Determine the (x, y) coordinate at the center of the cell enclosing the given text.  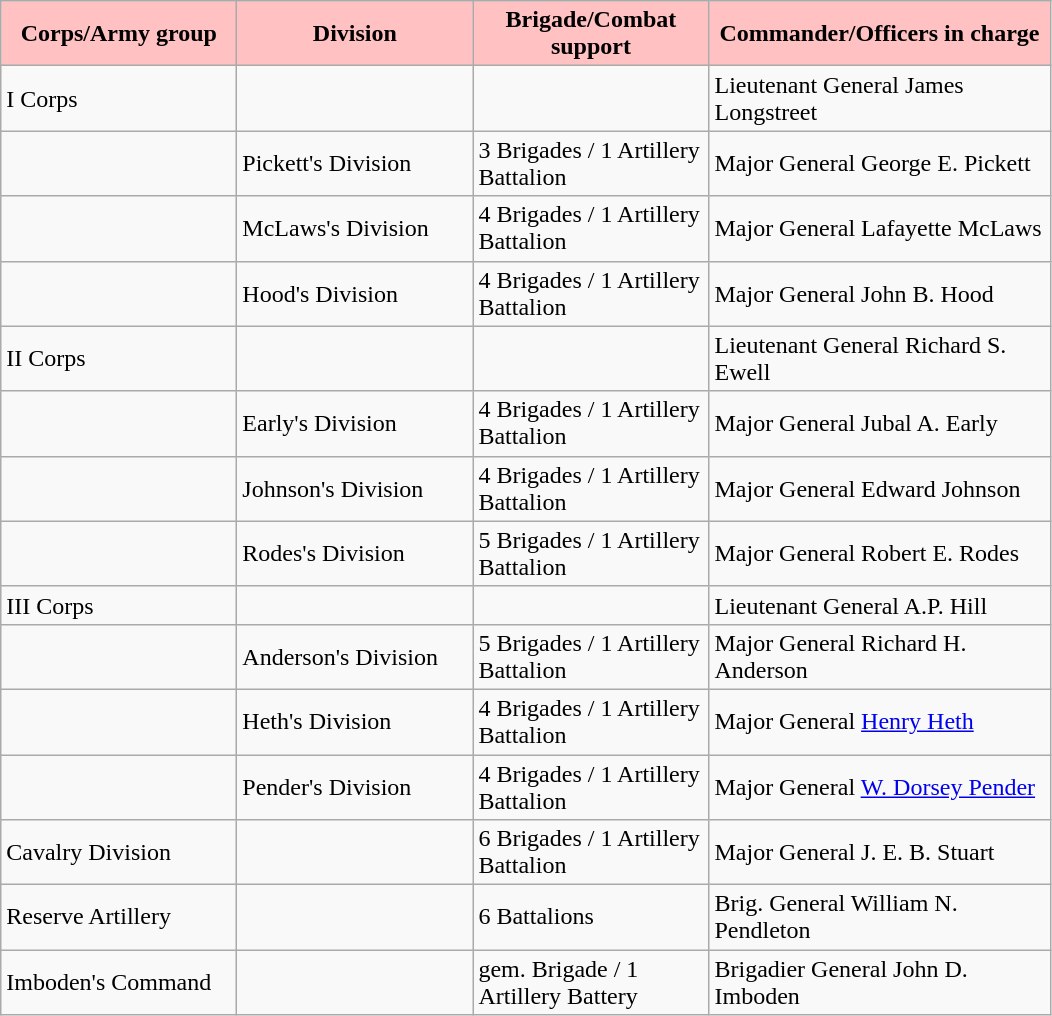
Reserve Artillery (119, 918)
Major General Robert E. Rodes (880, 554)
Early's Division (355, 424)
Brigade/Combat support (591, 34)
I Corps (119, 98)
II Corps (119, 358)
Major General Henry Heth (880, 722)
Cavalry Division (119, 852)
Brig. General William N. Pendleton (880, 918)
6 Brigades / 1 Artillery Battalion (591, 852)
Brigadier General John D. Imboden (880, 982)
Corps/Army group (119, 34)
Major General Richard H. Anderson (880, 656)
Imboden's Command (119, 982)
McLaws's Division (355, 228)
III Corps (119, 605)
gem. Brigade / 1 Artillery Battery (591, 982)
Major General Edward Johnson (880, 488)
3 Brigades / 1 Artillery Battalion (591, 164)
Lieutenant General Richard S. Ewell (880, 358)
Major General Jubal A. Early (880, 424)
Pender's Division (355, 786)
Major General Lafayette McLaws (880, 228)
6 Battalions (591, 918)
Division (355, 34)
Pickett's Division (355, 164)
Hood's Division (355, 294)
Lieutenant General James Longstreet (880, 98)
Johnson's Division (355, 488)
Commander/Officers in charge (880, 34)
Major General J. E. B. Stuart (880, 852)
Rodes's Division (355, 554)
Anderson's Division (355, 656)
Lieutenant General A.P. Hill (880, 605)
Heth's Division (355, 722)
Major General John B. Hood (880, 294)
Major General George E. Pickett (880, 164)
Major General W. Dorsey Pender (880, 786)
